From the cell containing the given text, extract its center point as [X, Y] coordinate. 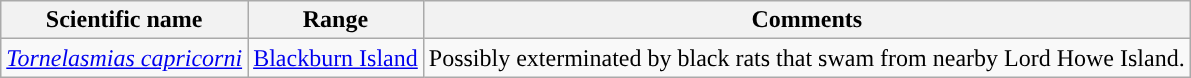
Tornelasmias capricorni [124, 58]
Blackburn Island [336, 58]
Scientific name [124, 20]
Possibly exterminated by black rats that swam from nearby Lord Howe Island. [806, 58]
Range [336, 20]
Comments [806, 20]
